Pinpoint the cell where the given text exists, returning its (x, y) midpoint coordinate. 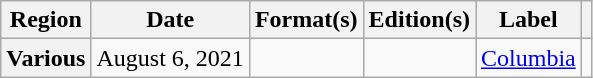
Label (529, 20)
Date (170, 20)
Format(s) (306, 20)
Columbia (529, 58)
Edition(s) (419, 20)
Region (46, 20)
Various (46, 58)
August 6, 2021 (170, 58)
